Search for the cell housing the specified text and yield its [X, Y] center coordinate. 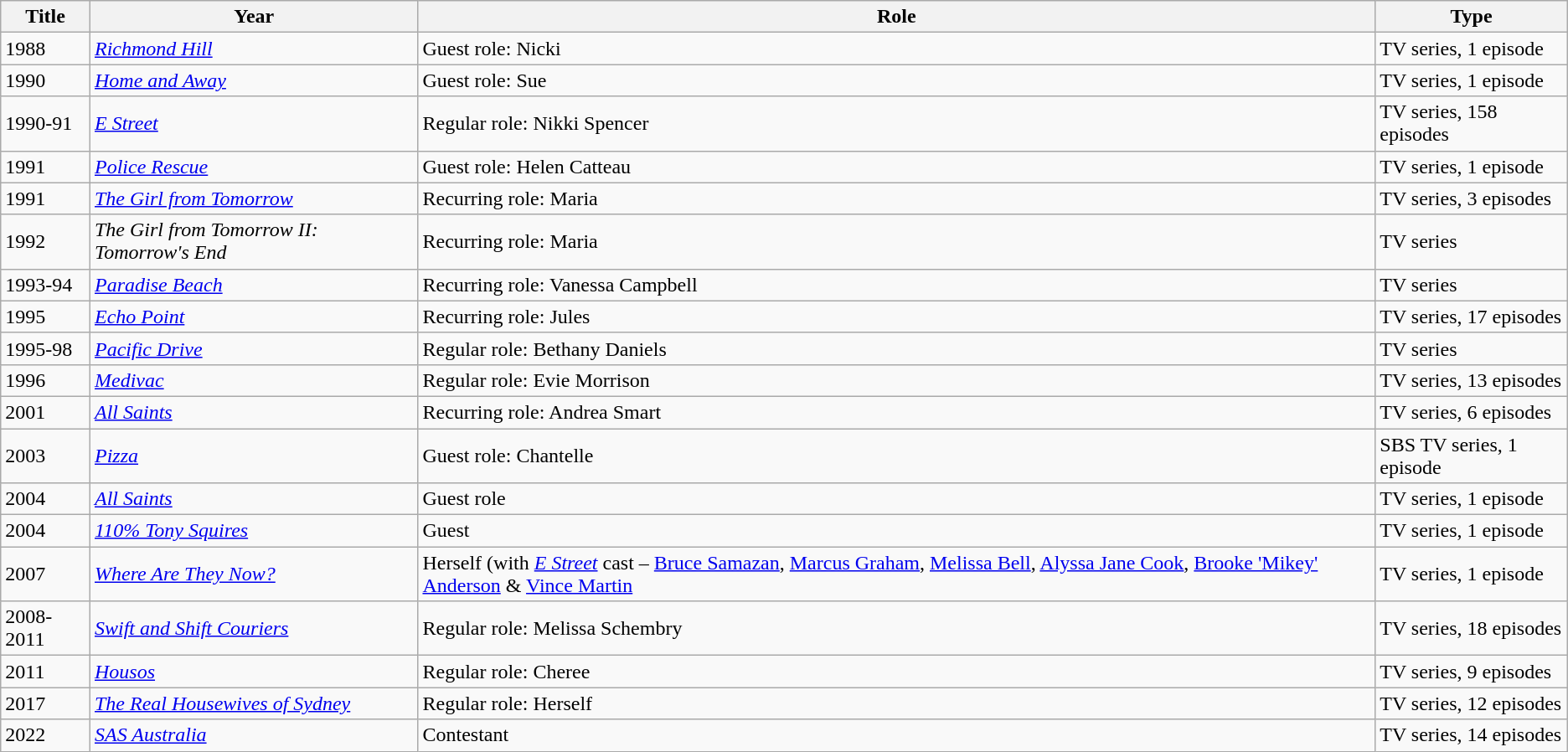
The Real Housewives of Sydney [253, 703]
Police Rescue [253, 167]
Guest [896, 531]
TV series, 12 episodes [1472, 703]
2008-2011 [45, 628]
The Girl from Tomorrow II: Tomorrow's End [253, 241]
Guest role [896, 499]
Recurring role: Jules [896, 317]
2003 [45, 456]
Regular role: Evie Morrison [896, 380]
Guest role: Chantelle [896, 456]
Regular role: Cheree [896, 672]
Type [1472, 17]
The Girl from Tomorrow [253, 198]
Swift and Shift Couriers [253, 628]
SBS TV series, 1 episode [1472, 456]
Regular role: Melissa Schembry [896, 628]
1988 [45, 49]
Regular role: Bethany Daniels [896, 348]
2022 [45, 735]
Regular role: Nikki Spencer [896, 124]
2011 [45, 672]
Guest role: Sue [896, 80]
TV series, 17 episodes [1472, 317]
Paradise Beach [253, 285]
Medivac [253, 380]
TV series, 158 episodes [1472, 124]
Title [45, 17]
2001 [45, 412]
Guest role: Helen Catteau [896, 167]
E Street [253, 124]
Recurring role: Vanessa Campbell [896, 285]
1990-91 [45, 124]
Pizza [253, 456]
Herself (with E Street cast – Bruce Samazan, Marcus Graham, Melissa Bell, Alyssa Jane Cook, Brooke 'Mikey' Anderson & Vince Martin [896, 574]
2017 [45, 703]
Role [896, 17]
Echo Point [253, 317]
110% Tony Squires [253, 531]
2007 [45, 574]
TV series, 9 episodes [1472, 672]
1996 [45, 380]
1993-94 [45, 285]
TV series, 18 episodes [1472, 628]
Pacific Drive [253, 348]
Housos [253, 672]
TV series, 14 episodes [1472, 735]
1992 [45, 241]
Contestant [896, 735]
TV series, 13 episodes [1472, 380]
TV series, 3 episodes [1472, 198]
1995 [45, 317]
Richmond Hill [253, 49]
1990 [45, 80]
SAS Australia [253, 735]
Regular role: Herself [896, 703]
Home and Away [253, 80]
1995-98 [45, 348]
Year [253, 17]
Where Are They Now? [253, 574]
Recurring role: Andrea Smart [896, 412]
Guest role: Nicki [896, 49]
TV series, 6 episodes [1472, 412]
